Pinpoint the cell where the given text exists, returning its (x, y) midpoint coordinate. 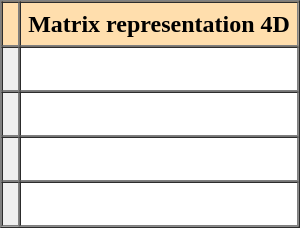
Matrix representation 4D (159, 24)
